Search for the cell housing the specified text and yield its (X, Y) center coordinate. 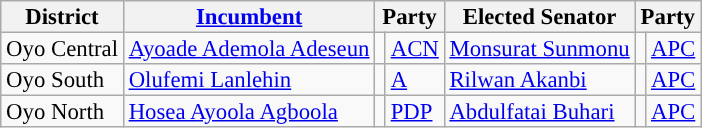
Oyo South (62, 80)
Oyo Central (62, 49)
Incumbent (248, 17)
Monsurat Sunmonu (540, 49)
Abdulfatai Buhari (540, 112)
Olufemi Lanlehin (248, 80)
Hosea Ayoola Agboola (248, 112)
District (62, 17)
Elected Senator (540, 17)
Oyo North (62, 112)
Ayoade Ademola Adeseun (248, 49)
A (414, 80)
Rilwan Akanbi (540, 80)
PDP (414, 112)
ACN (414, 49)
